Locate the cell with the specified text and output its [x, y] center coordinate. 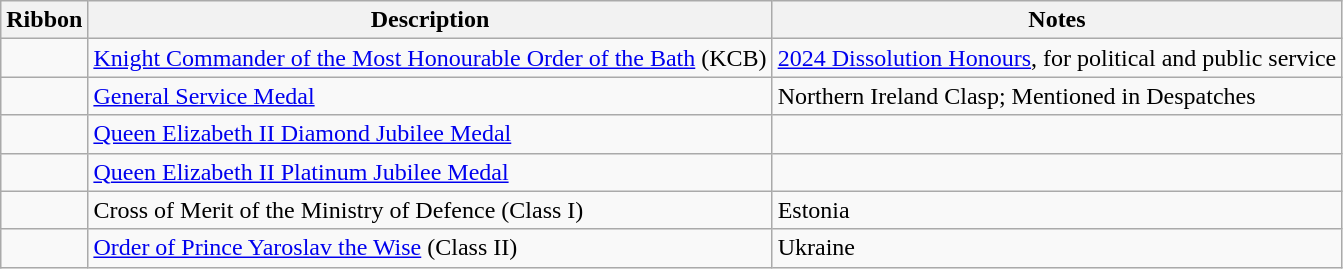
Knight Commander of the Most Honourable Order of the Bath (KCB) [430, 58]
Notes [1057, 20]
Ribbon [44, 20]
Cross of Merit of the Ministry of Defence (Class I) [430, 210]
Estonia [1057, 210]
2024 Dissolution Honours, for political and public service [1057, 58]
Order of Prince Yaroslav the Wise (Class II) [430, 248]
Description [430, 20]
General Service Medal [430, 96]
Queen Elizabeth II Diamond Jubilee Medal [430, 134]
Queen Elizabeth II Platinum Jubilee Medal [430, 172]
Northern Ireland Clasp; Mentioned in Despatches [1057, 96]
Ukraine [1057, 248]
